Search for the cell housing the specified text and yield its [X, Y] center coordinate. 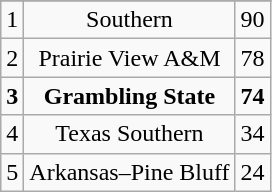
Grambling State [130, 96]
24 [252, 172]
Texas Southern [130, 134]
Prairie View A&M [130, 58]
2 [12, 58]
78 [252, 58]
3 [12, 96]
Arkansas–Pine Bluff [130, 172]
34 [252, 134]
74 [252, 96]
1 [12, 20]
Southern [130, 20]
4 [12, 134]
90 [252, 20]
5 [12, 172]
